Locate the cell with the specified text and output its [x, y] center coordinate. 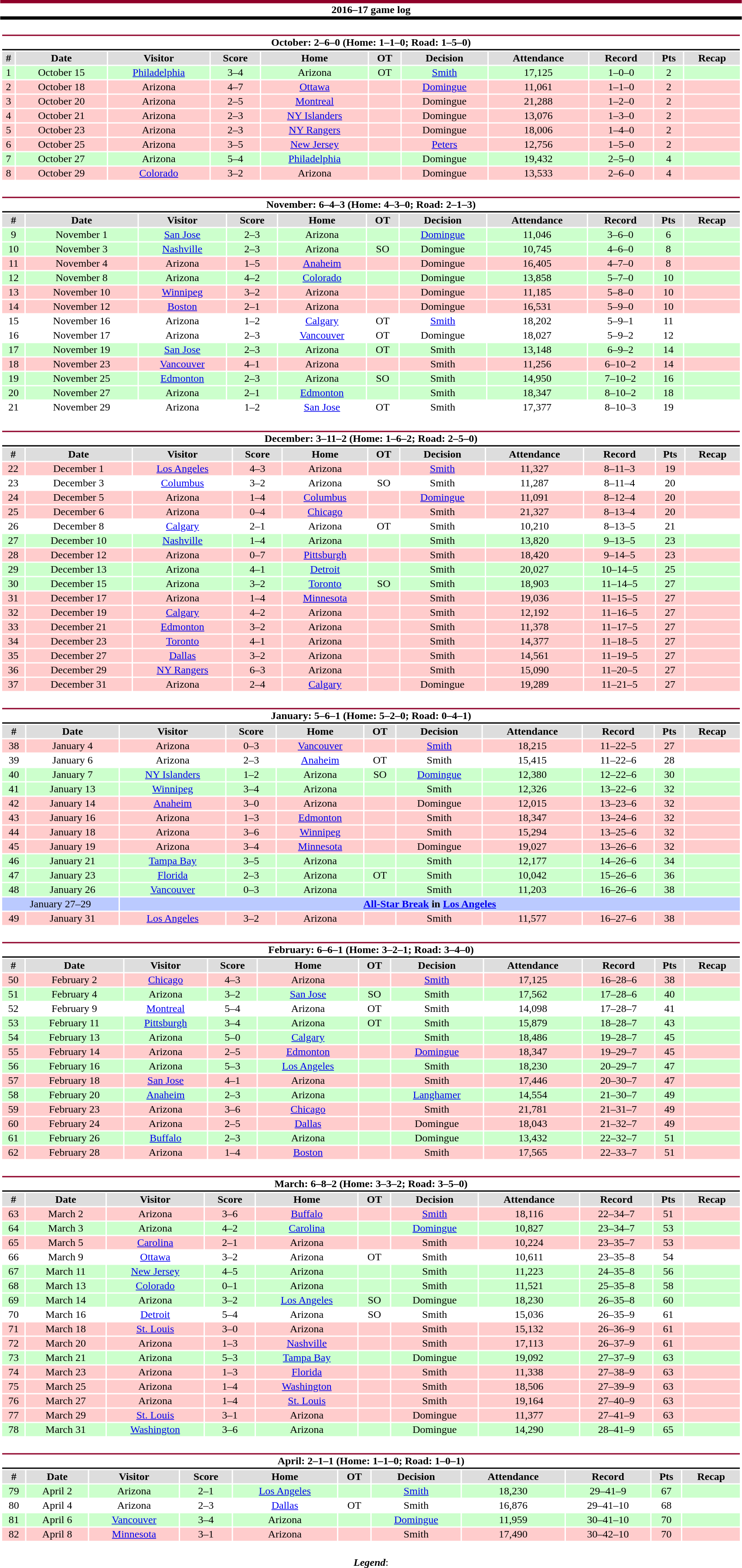
April 8 [57, 1534]
March 3 [66, 1229]
January 27–29 [60, 904]
14,098 [533, 1009]
February 28 [75, 1153]
January 7 [72, 774]
16–26–6 [618, 889]
11,223 [529, 1271]
November 3 [82, 249]
November 27 [82, 393]
18,903 [534, 584]
21–31–7 [619, 1109]
7–10–2 [620, 379]
13 [13, 292]
22–32–7 [619, 1138]
February 4 [75, 994]
13–26–6 [618, 847]
December 21 [78, 627]
January 23 [72, 876]
16–27–6 [618, 918]
December 15 [78, 584]
14,377 [534, 641]
April 6 [57, 1520]
14–26–6 [618, 861]
January 4 [72, 746]
18,420 [534, 555]
0–4 [257, 512]
18,043 [533, 1124]
13–22–6 [618, 789]
26–35–8 [616, 1300]
12,192 [534, 612]
6–10–2 [620, 364]
18,202 [537, 321]
January 31 [72, 918]
21,327 [534, 512]
2016–17 game log [371, 10]
2–6–0 [621, 173]
9–13–5 [619, 541]
11,521 [529, 1286]
11–18–5 [619, 641]
42 [14, 803]
April: 2–1–1 (Home: 1–1–0; Road: 1–0–1) [371, 1461]
5–7–0 [620, 278]
27–38–9 [616, 1372]
22–33–7 [619, 1153]
January 18 [72, 832]
December 13 [78, 570]
23–35–7 [616, 1242]
November: 6–4–3 (Home: 4–3–0; Road: 2–1–3) [371, 205]
78 [13, 1430]
0–1 [230, 1286]
February 11 [75, 1023]
31 [13, 598]
74 [13, 1372]
44 [14, 832]
26–37–9 [616, 1344]
1 [8, 73]
October 18 [61, 87]
October 27 [61, 159]
March 25 [66, 1386]
8–11–4 [619, 483]
November 12 [82, 306]
15,132 [529, 1329]
11,377 [529, 1415]
1–2–0 [621, 102]
November 4 [82, 264]
13–24–6 [618, 818]
March 23 [66, 1372]
8–11–3 [619, 468]
19,289 [534, 685]
3–6–0 [620, 235]
10,827 [529, 1229]
October 25 [61, 144]
10–14–5 [619, 570]
14,554 [533, 1095]
11,338 [529, 1372]
21,781 [533, 1109]
17–28–7 [619, 1009]
Peters [445, 144]
December 31 [78, 685]
11–19–5 [619, 656]
December 10 [78, 541]
1–3–0 [621, 115]
December 23 [78, 641]
27–40–9 [616, 1401]
10,224 [529, 1242]
72 [13, 1344]
February 26 [75, 1138]
February 16 [75, 1066]
19,164 [529, 1401]
December 17 [78, 598]
22 [13, 468]
18–28–7 [619, 1023]
16–28–6 [619, 980]
48 [14, 889]
November 10 [82, 292]
5–9–1 [620, 321]
February: 6–6–1 (Home: 3–2–1; Road: 3–4–0) [371, 950]
27–37–9 [616, 1358]
62 [13, 1153]
December 19 [78, 612]
4–5 [230, 1271]
All-Star Break in Los Angeles [430, 904]
12,326 [532, 789]
November 23 [82, 364]
March 29 [66, 1415]
19,092 [529, 1358]
25–35–8 [616, 1286]
19–28–7 [619, 1038]
February 24 [75, 1124]
13,076 [538, 115]
March 2 [66, 1214]
17–28–6 [619, 994]
October: 2–6–0 (Home: 1–1–0; Road: 1–5–0) [371, 43]
12,380 [532, 774]
22–34–7 [616, 1214]
80 [14, 1506]
November 25 [82, 379]
4–7–0 [620, 264]
20,027 [534, 570]
4–7 [235, 87]
October 23 [61, 130]
11,287 [534, 483]
18,486 [533, 1038]
3 [8, 102]
11–20–5 [619, 670]
24–35–8 [616, 1271]
March 16 [66, 1315]
1–4–0 [621, 130]
6–3 [257, 670]
March 9 [66, 1257]
11–17–5 [619, 627]
December: 3–11–2 (Home: 1–6–2; Road: 2–5–0) [371, 438]
February 13 [75, 1038]
8–13–4 [619, 512]
12–22–6 [618, 774]
33 [13, 627]
52 [13, 1009]
8–10–2 [620, 393]
December 29 [78, 670]
February 23 [75, 1109]
46 [14, 861]
18,027 [537, 335]
9 [13, 235]
66 [13, 1257]
December 1 [78, 468]
15,090 [534, 670]
8–13–5 [619, 526]
17,565 [533, 1153]
28–41–9 [616, 1430]
13–25–6 [618, 832]
December 8 [78, 526]
18,215 [532, 746]
18,006 [538, 130]
19–29–7 [619, 1052]
50 [13, 980]
11–14–5 [619, 584]
10,745 [537, 249]
1–1–0 [621, 87]
19,432 [538, 159]
37 [13, 685]
November 8 [82, 278]
18,506 [529, 1386]
13,148 [537, 350]
7 [8, 159]
8–10–3 [620, 407]
January 6 [72, 760]
13,533 [538, 173]
17,446 [533, 1080]
11,577 [532, 918]
17 [13, 350]
11–21–5 [619, 685]
16,876 [514, 1506]
March 27 [66, 1401]
11,046 [537, 235]
Langhamer [437, 1095]
20–30–7 [619, 1080]
29–41–9 [608, 1491]
19,027 [532, 847]
January 14 [72, 803]
82 [14, 1534]
15 [13, 321]
November 29 [82, 407]
9–14–5 [619, 555]
55 [13, 1052]
77 [13, 1415]
10,042 [532, 876]
11–16–5 [619, 612]
11–15–5 [619, 598]
23–35–8 [616, 1257]
14,950 [537, 379]
27–41–9 [616, 1415]
59 [13, 1109]
15–26–6 [618, 876]
6–9–2 [620, 350]
March 20 [66, 1344]
17,377 [537, 407]
February 18 [75, 1080]
December 3 [78, 483]
5–9–0 [620, 306]
11–22–6 [618, 760]
14,290 [529, 1430]
13,820 [534, 541]
29 [13, 570]
December 12 [78, 555]
8–12–4 [619, 497]
March 13 [66, 1286]
13–23–6 [618, 803]
January 21 [72, 861]
March 5 [66, 1242]
March 18 [66, 1329]
February 20 [75, 1095]
5–9–2 [620, 335]
November 17 [82, 335]
35 [13, 656]
16,531 [537, 306]
15,879 [533, 1023]
0–7 [257, 555]
January 16 [72, 818]
December 5 [78, 497]
30–41–10 [608, 1520]
16,405 [537, 264]
11–22–5 [618, 746]
12,015 [532, 803]
71 [13, 1329]
73 [13, 1358]
39 [14, 760]
64 [13, 1229]
11,959 [514, 1520]
2–4 [257, 685]
17,562 [533, 994]
12,756 [538, 144]
January 13 [72, 789]
11,256 [537, 364]
November 16 [82, 321]
1–0–0 [621, 73]
11,203 [532, 889]
18,116 [529, 1214]
17,490 [514, 1534]
April 2 [57, 1491]
4–6–0 [620, 249]
October 29 [61, 173]
20–29–7 [619, 1066]
March 21 [66, 1358]
11,185 [537, 292]
March: 6–8–2 (Home: 3–3–2; Road: 3–5–0) [371, 1184]
76 [13, 1401]
5–0 [232, 1038]
19,036 [534, 598]
26–36–9 [616, 1329]
October 20 [61, 102]
26–35–9 [616, 1315]
23–34–7 [616, 1229]
March 31 [66, 1430]
November 19 [82, 350]
24 [13, 497]
79 [14, 1491]
January: 5–6–1 (Home: 5–2–0; Road: 0–4–1) [371, 716]
January 26 [72, 889]
26 [13, 526]
15,036 [529, 1315]
October 21 [61, 115]
21–30–7 [619, 1095]
March 14 [66, 1300]
10,210 [534, 526]
75 [13, 1386]
57 [13, 1080]
13,858 [537, 278]
February 2 [75, 980]
1–5 [252, 264]
February 9 [75, 1009]
March 11 [66, 1271]
April 4 [57, 1506]
2–5–0 [621, 159]
21–32–7 [619, 1124]
81 [14, 1520]
10,611 [529, 1257]
69 [13, 1300]
December 6 [78, 512]
21,288 [538, 102]
October 15 [61, 73]
14,561 [534, 656]
November 1 [82, 235]
29–41–10 [608, 1506]
December 27 [78, 656]
15,294 [532, 832]
12,177 [532, 861]
17,113 [529, 1344]
1–5–0 [621, 144]
February 14 [75, 1052]
11,327 [534, 468]
11,061 [538, 87]
27–39–9 [616, 1386]
5 [8, 130]
5–8–0 [620, 292]
15,415 [532, 760]
January 19 [72, 847]
11,378 [534, 627]
13,432 [533, 1138]
30–42–10 [608, 1534]
11,091 [534, 497]
